Capture the cell that displays the provided text and extract its [x, y] central coordinate. 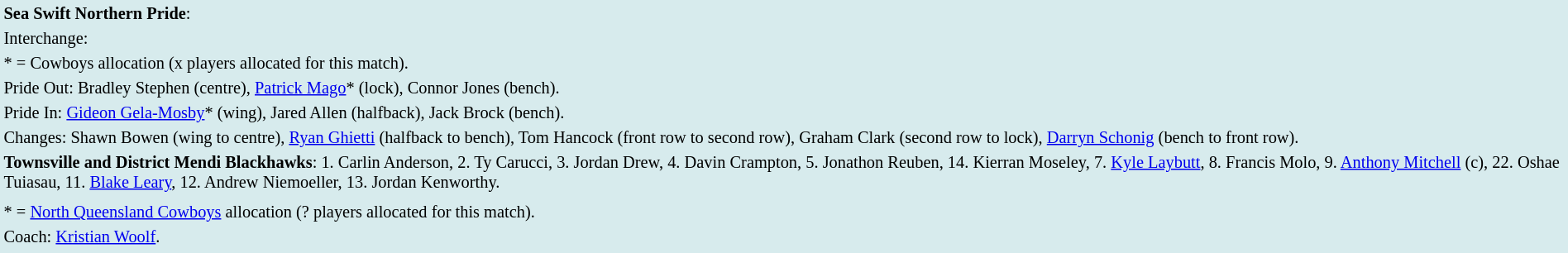
Interchange: [784, 38]
* = North Queensland Cowboys allocation (? players allocated for this match). [784, 212]
Coach: Kristian Woolf. [784, 236]
Sea Swift Northern Pride: [784, 13]
Pride Out: Bradley Stephen (centre), Patrick Mago* (lock), Connor Jones (bench). [784, 88]
Pride In: Gideon Gela-Mosby* (wing), Jared Allen (halfback), Jack Brock (bench). [784, 112]
* = Cowboys allocation (x players allocated for this match). [784, 63]
